Capture the cell that displays the provided text and extract its (x, y) central coordinate. 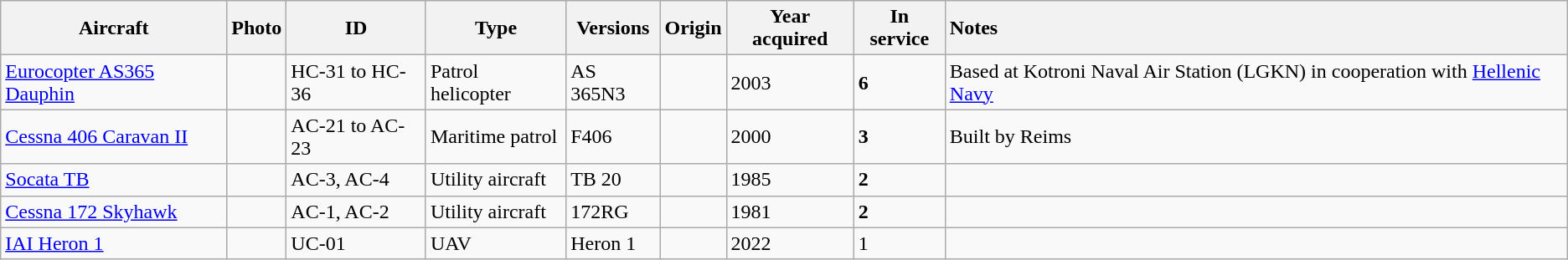
In service (900, 28)
AS 365N3 (613, 82)
F406 (613, 137)
Eurocopter AS365 Dauphin (114, 82)
Photo (256, 28)
Aircraft (114, 28)
3 (900, 137)
Patrol helicopter (496, 82)
Heron 1 (613, 243)
Type (496, 28)
ID (357, 28)
1 (900, 243)
Versions (613, 28)
1981 (790, 212)
1985 (790, 180)
TB 20 (613, 180)
Socata TB (114, 180)
AC-1, AC-2 (357, 212)
Based at Kotroni Naval Air Station (LGKN) in cooperation with Hellenic Navy (1256, 82)
HC-31 to HC-36 (357, 82)
Origin (694, 28)
2022 (790, 243)
Maritime patrol (496, 137)
172RG (613, 212)
2000 (790, 137)
2003 (790, 82)
Year acquired (790, 28)
UAV (496, 243)
Cessna 406 Caravan II (114, 137)
Notes (1256, 28)
AC-21 to AC-23 (357, 137)
Built by Reims (1256, 137)
AC-3, AC-4 (357, 180)
Cessna 172 Skyhawk (114, 212)
6 (900, 82)
IAI Heron 1 (114, 243)
UC-01 (357, 243)
